Locate the cell with the specified text and output its (x, y) center coordinate. 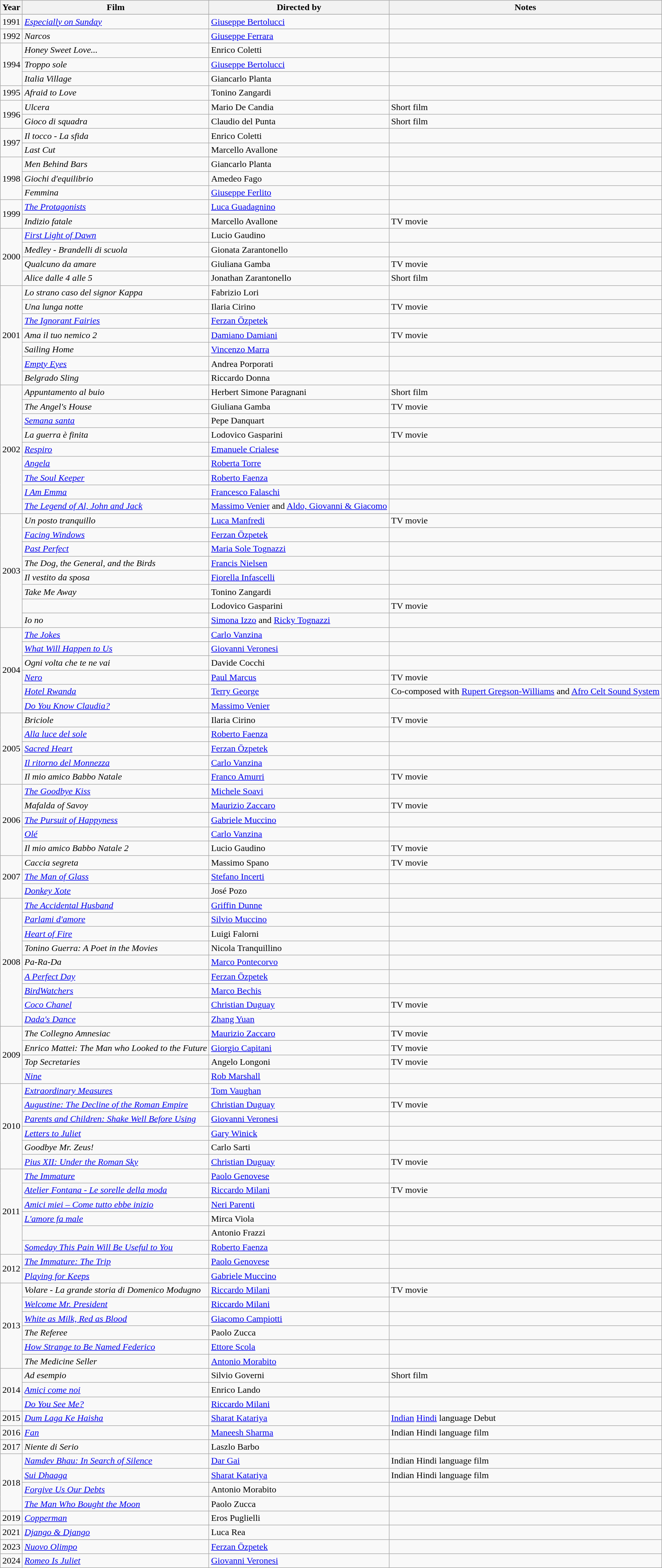
Neri Parenti (299, 1204)
1991 (11, 22)
Rob Marshall (299, 1076)
Especially on Sunday (116, 22)
Lo strano caso del signor Kappa (116, 292)
The Jokes (116, 635)
Top Secretaries (116, 1062)
Io no (116, 620)
Michele Soavi (299, 791)
Dada's Dance (116, 1019)
Damiano Damiani (299, 335)
The Ignorant Fairies (116, 321)
La guerra è finita (116, 435)
Tonino Guerra: A Poet in the Movies (116, 948)
2003 (11, 570)
2000 (11, 257)
Nicola Tranquillino (299, 948)
Fan (116, 1432)
Indizio fatale (116, 221)
Afraid to Love (116, 93)
Mario De Candia (299, 107)
BirdWatchers (116, 991)
The Man of Glass (116, 877)
1995 (11, 93)
2018 (11, 1482)
Mirca Viola (299, 1219)
2007 (11, 876)
Men Behind Bars (116, 164)
Francis Nielsen (299, 563)
Letters to Juliet (116, 1133)
Roberta Torre (299, 464)
Honey Sweet Love... (116, 50)
2001 (11, 335)
Last Cut (116, 150)
Nero (116, 677)
Indian Hindi language Debut (525, 1418)
Massimo Venier (299, 706)
2008 (11, 962)
2004 (11, 670)
Atelier Fontana - Le sorelle della moda (116, 1190)
Semana santa (116, 421)
Fabrizio Lori (299, 292)
Pius XII: Under the Roman Sky (116, 1162)
Riccardo Donna (299, 378)
Davide Cocchi (299, 663)
How Strange to Be Named Federico (116, 1347)
The Goodbye Kiss (116, 791)
Forgive Us Our Debts (116, 1489)
Marco Pontecorvo (299, 962)
Zhang Yuan (299, 1019)
Dum Laga Ke Haisha (116, 1418)
Pepe Danquart (299, 421)
Heart of Fire (116, 934)
2010 (11, 1126)
Parents and Children: Shake Well Before Using (116, 1119)
Qualcuno da amare (116, 264)
2009 (11, 1055)
Troppo sole (116, 64)
Luca Manfredi (299, 520)
Sui Dhaaga (116, 1475)
Take Me Away (116, 592)
Femmina (116, 193)
A Perfect Day (116, 976)
2021 (11, 1532)
Playing for Keeps (116, 1276)
L'amore fa male (116, 1219)
Francesco Falaschi (299, 492)
Augustine: The Decline of the Roman Empire (116, 1105)
Appuntamento al buio (116, 392)
Year (11, 7)
Amedeo Fago (299, 179)
1997 (11, 143)
Il tocco - La sfida (116, 136)
Il mio amico Babbo Natale 2 (116, 848)
Amici come noi (116, 1390)
Tom Vaughan (299, 1091)
Dar Gai (299, 1461)
José Pozo (299, 891)
Ettore Scola (299, 1347)
Eros Puglielli (299, 1518)
Gary Winick (299, 1133)
White as Milk, Red as Blood (116, 1318)
Empty Eyes (116, 364)
Mafalda of Savoy (116, 805)
The Medicine Seller (116, 1361)
Donkey Xote (116, 891)
Parlami d'amore (116, 920)
Amici miei – Come tutto ebbe inizio (116, 1204)
Giorgio Capitani (299, 1048)
Simona Izzo and Ricky Tognazzi (299, 620)
2016 (11, 1432)
2024 (11, 1561)
Alla luce del sole (116, 734)
The Immature: The Trip (116, 1261)
Terry George (299, 692)
Una lunga notte (116, 307)
2014 (11, 1390)
Enrico Lando (299, 1390)
Welcome Mr. President (116, 1304)
Film (116, 7)
Fiorella Infascelli (299, 577)
Claudio del Punta (299, 121)
Respiro (116, 449)
Goodbye Mr. Zeus! (116, 1148)
1998 (11, 178)
The Protagonists (116, 207)
Co-composed with Rupert Gregson-Williams and Afro Celt Sound System (525, 692)
2006 (11, 820)
The Dog, the General, and the Birds (116, 563)
Gioco di squadra (116, 121)
Paul Marcus (299, 677)
Vincenzo Marra (299, 349)
1994 (11, 64)
I Am Emma (116, 492)
Do You Know Claudia? (116, 706)
The Immature (116, 1176)
Giochi d'equilibrio (116, 179)
Directed by (299, 7)
Sailing Home (116, 349)
Angelo Longoni (299, 1062)
The Referee (116, 1333)
Do You See Me? (116, 1404)
Andrea Porporati (299, 364)
Medley - Brandelli di scuola (116, 250)
Antonio Frazzi (299, 1233)
2002 (11, 449)
Jonathan Zarantonello (299, 278)
Facing Windows (116, 535)
Narcos (116, 36)
Past Perfect (116, 549)
2019 (11, 1518)
Italia Village (116, 79)
Nuovo Olimpo (116, 1547)
Ulcera (116, 107)
The Pursuit of Happyness (116, 820)
Nine (116, 1076)
Emanuele Crialese (299, 449)
Gionata Zarantonello (299, 250)
Il vestito da sposa (116, 577)
Maneesh Sharma (299, 1432)
Il ritorno del Monnezza (116, 763)
Coco Chanel (116, 1005)
First Light of Dawn (116, 235)
Caccia segreta (116, 862)
1996 (11, 114)
Massimo Spano (299, 862)
Someday This Pain Will Be Useful to You (116, 1247)
Extraordinary Measures (116, 1091)
Romeo Is Juliet (116, 1561)
2015 (11, 1418)
Silvio Governi (299, 1376)
Pa-Ra-Da (116, 962)
Copperman (116, 1518)
Luca Rea (299, 1532)
Luca Guadagnino (299, 207)
2005 (11, 748)
Un posto tranquillo (116, 520)
Franco Amurri (299, 777)
Briciole (116, 720)
Belgrado Sling (116, 378)
2017 (11, 1447)
Luigi Falorni (299, 934)
2023 (11, 1547)
Alice dalle 4 alle 5 (116, 278)
Stefano Incerti (299, 877)
Silvio Muccino (299, 920)
The Collegno Amnesiac (116, 1033)
Notes (525, 7)
The Soul Keeper (116, 478)
2011 (11, 1212)
Namdev Bhau: In Search of Silence (116, 1461)
Herbert Simone Paragnani (299, 392)
2013 (11, 1325)
What Will Happen to Us (116, 649)
Giacomo Campiotti (299, 1318)
Carlo Sarti (299, 1148)
Hotel Rwanda (116, 692)
Giuseppe Ferrara (299, 36)
Niente di Serio (116, 1447)
Enrico Mattei: The Man who Looked to the Future (116, 1048)
2012 (11, 1268)
Ad esempio (116, 1376)
Volare - La grande storia di Domenico Modugno (116, 1290)
Griffin Dunne (299, 905)
Laszlo Barbo (299, 1447)
The Angel's House (116, 406)
The Man Who Bought the Moon (116, 1504)
1999 (11, 214)
The Accidental Husband (116, 905)
Ogni volta che te ne vai (116, 663)
Giuseppe Ferlito (299, 193)
Ama il tuo nemico 2 (116, 335)
Massimo Venier and Aldo, Giovanni & Giacomo (299, 506)
Il mio amico Babbo Natale (116, 777)
1992 (11, 36)
The Legend of Al, John and Jack (116, 506)
Olé (116, 834)
Angela (116, 464)
Maria Sole Tognazzi (299, 549)
Marco Bechis (299, 991)
Django & Django (116, 1532)
Sacred Heart (116, 748)
